Capture the cell that displays the provided text and extract its (X, Y) central coordinate. 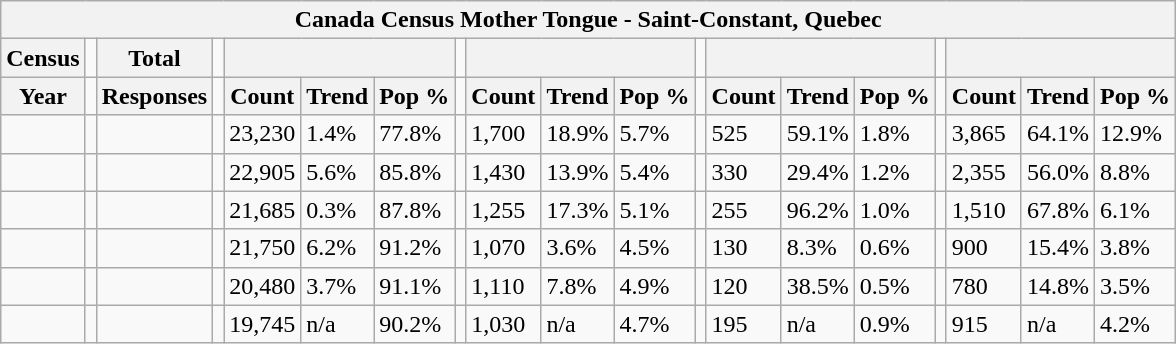
0.6% (894, 248)
1.0% (894, 210)
0.9% (894, 324)
900 (984, 248)
5.7% (654, 134)
2,355 (984, 172)
1.4% (338, 134)
4.9% (654, 286)
91.2% (414, 248)
0.5% (894, 286)
96.2% (818, 210)
15.4% (1058, 248)
21,750 (262, 248)
255 (744, 210)
Responses (154, 96)
1,070 (504, 248)
1,510 (984, 210)
3.8% (1134, 248)
3.6% (578, 248)
13.9% (578, 172)
1,255 (504, 210)
3.7% (338, 286)
5.1% (654, 210)
1,110 (504, 286)
6.1% (1134, 210)
1.2% (894, 172)
330 (744, 172)
85.8% (414, 172)
7.8% (578, 286)
130 (744, 248)
64.1% (1058, 134)
12.9% (1134, 134)
87.8% (414, 210)
0.3% (338, 210)
19,745 (262, 324)
23,230 (262, 134)
Census (43, 58)
Total (154, 58)
8.8% (1134, 172)
525 (744, 134)
195 (744, 324)
5.4% (654, 172)
120 (744, 286)
38.5% (818, 286)
90.2% (414, 324)
6.2% (338, 248)
5.6% (338, 172)
Canada Census Mother Tongue - Saint-Constant, Quebec (588, 20)
59.1% (818, 134)
8.3% (818, 248)
21,685 (262, 210)
14.8% (1058, 286)
1,030 (504, 324)
1.8% (894, 134)
91.1% (414, 286)
18.9% (578, 134)
1,700 (504, 134)
29.4% (818, 172)
4.2% (1134, 324)
56.0% (1058, 172)
4.7% (654, 324)
1,430 (504, 172)
Year (43, 96)
780 (984, 286)
4.5% (654, 248)
20,480 (262, 286)
17.3% (578, 210)
77.8% (414, 134)
67.8% (1058, 210)
3,865 (984, 134)
22,905 (262, 172)
3.5% (1134, 286)
915 (984, 324)
